Capture the cell that displays the provided text and extract its (x, y) central coordinate. 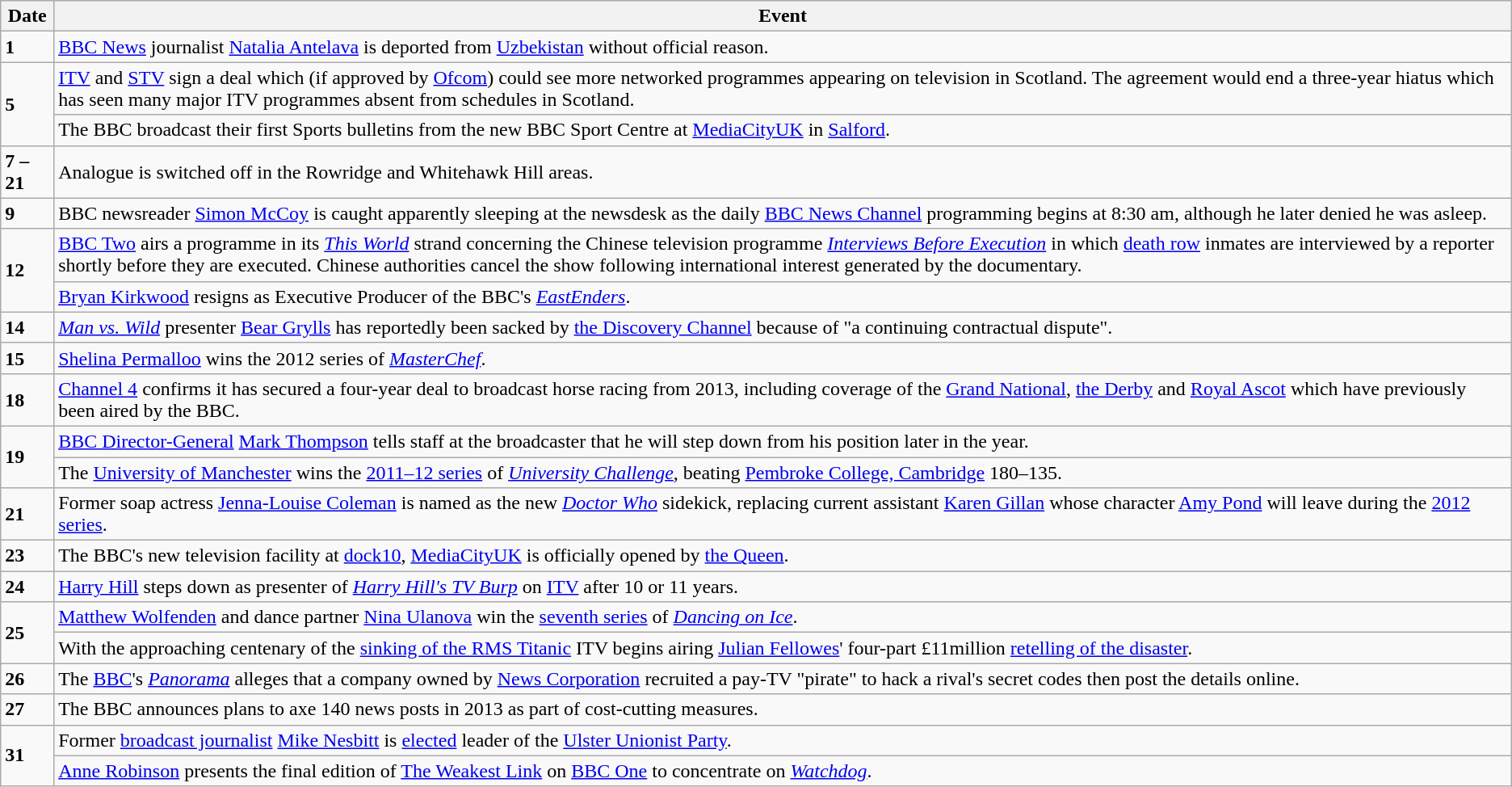
The BBC announces plans to axe 140 news posts in 2013 as part of cost-cutting measures. (783, 709)
18 (27, 399)
With the approaching centenary of the sinking of the RMS Titanic ITV begins airing Julian Fellowes' four-part £11million retelling of the disaster. (783, 648)
24 (27, 587)
BBC Director-General Mark Thompson tells staff at the broadcaster that he will step down from his position later in the year. (783, 441)
Matthew Wolfenden and dance partner Nina Ulanova win the seventh series of Dancing on Ice. (783, 617)
Analogue is switched off in the Rowridge and Whitehawk Hill areas. (783, 171)
Former broadcast journalist Mike Nesbitt is elected leader of the Ulster Unionist Party. (783, 740)
7 – 21 (27, 171)
23 (27, 556)
21 (27, 514)
The BBC broadcast their first Sports bulletins from the new BBC Sport Centre at MediaCityUK in Salford. (783, 130)
31 (27, 755)
27 (27, 709)
Date (27, 16)
5 (27, 103)
BBC News journalist Natalia Antelava is deported from Uzbekistan without official reason. (783, 47)
19 (27, 457)
Man vs. Wild presenter Bear Grylls has reportedly been sacked by the Discovery Channel because of "a continuing contractual dispute". (783, 327)
12 (27, 270)
The University of Manchester wins the 2011–12 series of University Challenge, beating Pembroke College, Cambridge 180–135. (783, 473)
The BBC's new television facility at dock10, MediaCityUK is officially opened by the Queen. (783, 556)
15 (27, 358)
25 (27, 633)
Event (783, 16)
Bryan Kirkwood resigns as Executive Producer of the BBC's EastEnders. (783, 297)
Anne Robinson presents the final edition of The Weakest Link on BBC One to concentrate on Watchdog. (783, 771)
Shelina Permalloo wins the 2012 series of MasterChef. (783, 358)
1 (27, 47)
9 (27, 213)
26 (27, 679)
Harry Hill steps down as presenter of Harry Hill's TV Burp on ITV after 10 or 11 years. (783, 587)
14 (27, 327)
